Extract the (X, Y) coordinate from the center of the cell holding the provided text.  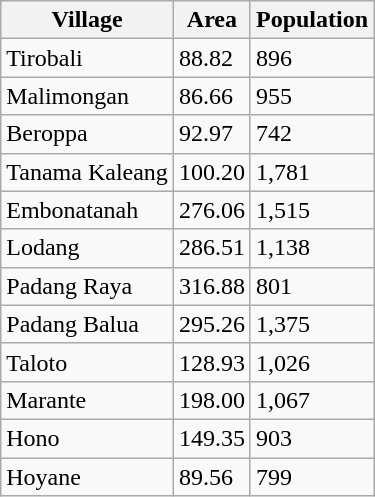
801 (312, 286)
799 (312, 477)
742 (312, 134)
Hoyane (88, 477)
Lodang (88, 248)
1,067 (312, 400)
198.00 (212, 400)
128.93 (212, 362)
Area (212, 20)
Padang Raya (88, 286)
86.66 (212, 96)
1,375 (312, 324)
276.06 (212, 210)
903 (312, 438)
286.51 (212, 248)
1,026 (312, 362)
Village (88, 20)
Embonatanah (88, 210)
Taloto (88, 362)
Malimongan (88, 96)
1,138 (312, 248)
295.26 (212, 324)
Population (312, 20)
92.97 (212, 134)
1,515 (312, 210)
1,781 (312, 172)
955 (312, 96)
Padang Balua (88, 324)
316.88 (212, 286)
Marante (88, 400)
100.20 (212, 172)
Beroppa (88, 134)
89.56 (212, 477)
Tirobali (88, 58)
149.35 (212, 438)
Hono (88, 438)
88.82 (212, 58)
Tanama Kaleang (88, 172)
896 (312, 58)
